Output the (X, Y) coordinate of the center of the cell containing the given text.  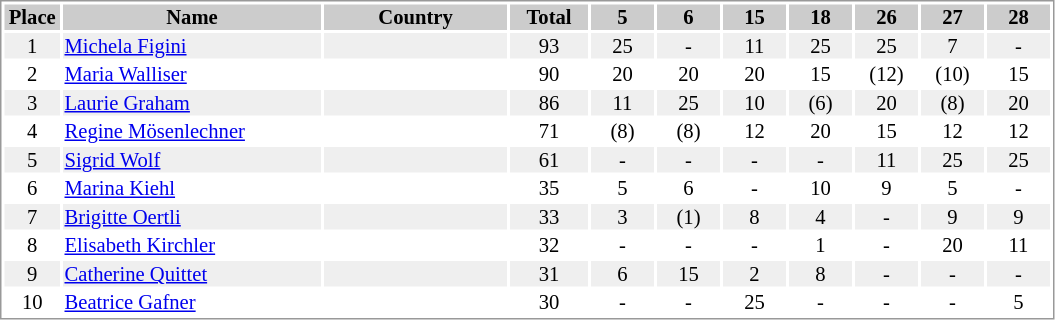
18 (820, 17)
93 (549, 46)
Total (549, 17)
(1) (688, 217)
31 (549, 274)
27 (952, 17)
Elisabeth Kirchler (192, 245)
Regine Mösenlechner (192, 131)
26 (886, 17)
Brigitte Oertli (192, 217)
Catherine Quittet (192, 274)
28 (1018, 17)
Place (32, 17)
Maria Walliser (192, 75)
71 (549, 131)
61 (549, 160)
Beatrice Gafner (192, 303)
Sigrid Wolf (192, 160)
(10) (952, 75)
Name (192, 17)
Michela Figini (192, 46)
(12) (886, 75)
(6) (820, 103)
30 (549, 303)
33 (549, 217)
90 (549, 75)
35 (549, 189)
Laurie Graham (192, 103)
Marina Kiehl (192, 189)
32 (549, 245)
Country (416, 17)
86 (549, 103)
